Return the [X, Y] coordinate for the center point of the cell that contains the specified text.  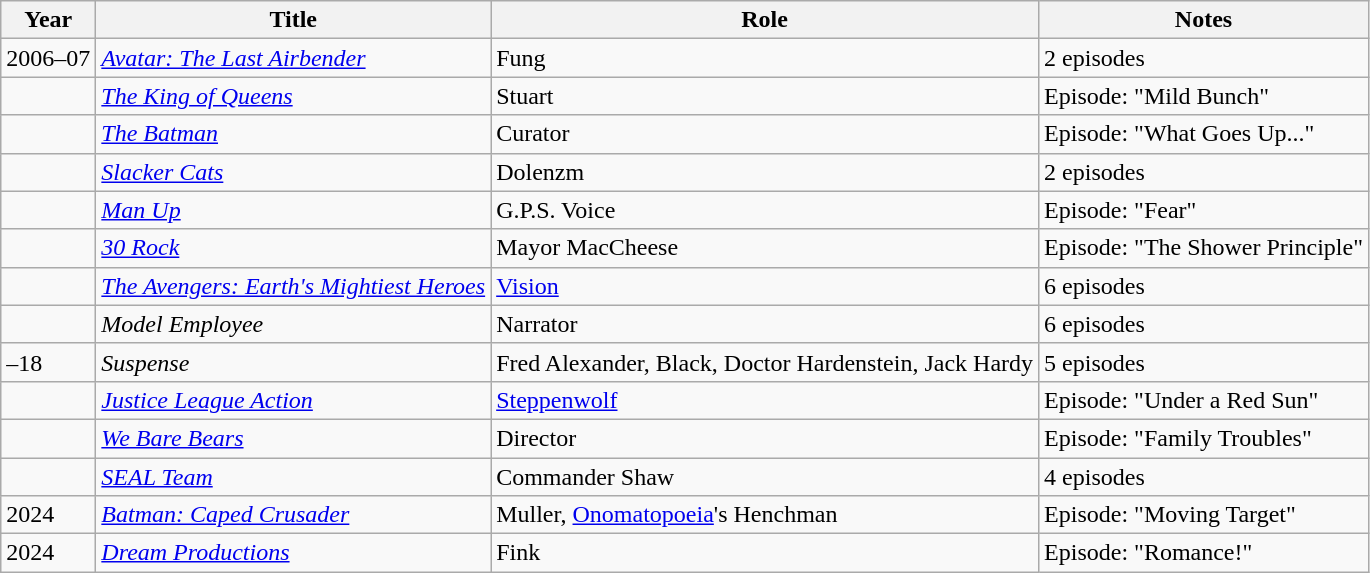
The Avengers: Earth's Mightiest Heroes [294, 286]
Fink [765, 553]
Episode: "Mild Bunch" [1204, 96]
Slacker Cats [294, 172]
Episode: "What Goes Up..." [1204, 134]
Role [765, 20]
Fred Alexander, Black, Doctor Hardenstein, Jack Hardy [765, 362]
2006–07 [48, 58]
Commander Shaw [765, 477]
Title [294, 20]
Model Employee [294, 324]
Episode: "Under a Red Sun" [1204, 400]
Muller, Onomatopoeia's Henchman [765, 515]
Notes [1204, 20]
Year [48, 20]
Batman: Caped Crusader [294, 515]
Episode: "Fear" [1204, 210]
Dream Productions [294, 553]
SEAL Team [294, 477]
Stuart [765, 96]
Curator [765, 134]
30 Rock [294, 248]
–18 [48, 362]
Man Up [294, 210]
Episode: "The Shower Principle" [1204, 248]
Mayor MacCheese [765, 248]
4 episodes [1204, 477]
Narrator [765, 324]
Vision [765, 286]
5 episodes [1204, 362]
Avatar: The Last Airbender [294, 58]
Suspense [294, 362]
Episode: "Romance!" [1204, 553]
Director [765, 438]
Fung [765, 58]
We Bare Bears [294, 438]
Steppenwolf [765, 400]
The King of Queens [294, 96]
Dolenzm [765, 172]
The Batman [294, 134]
Episode: "Family Troubles" [1204, 438]
G.P.S. Voice [765, 210]
Justice League Action [294, 400]
Episode: "Moving Target" [1204, 515]
